Capture the cell that displays the provided text and extract its [X, Y] central coordinate. 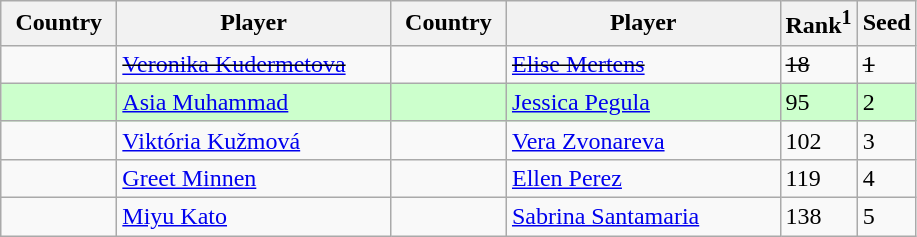
Sabrina Santamaria [643, 217]
Viktória Kužmová [254, 140]
95 [818, 102]
119 [818, 178]
Seed [886, 24]
Vera Zvonareva [643, 140]
102 [818, 140]
3 [886, 140]
1 [886, 64]
Ellen Perez [643, 178]
5 [886, 217]
2 [886, 102]
Veronika Kudermetova [254, 64]
4 [886, 178]
Miyu Kato [254, 217]
Jessica Pegula [643, 102]
Elise Mertens [643, 64]
138 [818, 217]
Asia Muhammad [254, 102]
18 [818, 64]
Greet Minnen [254, 178]
Rank1 [818, 24]
